Detect which cell encompasses the target text, then output its (X, Y) center coordinate. 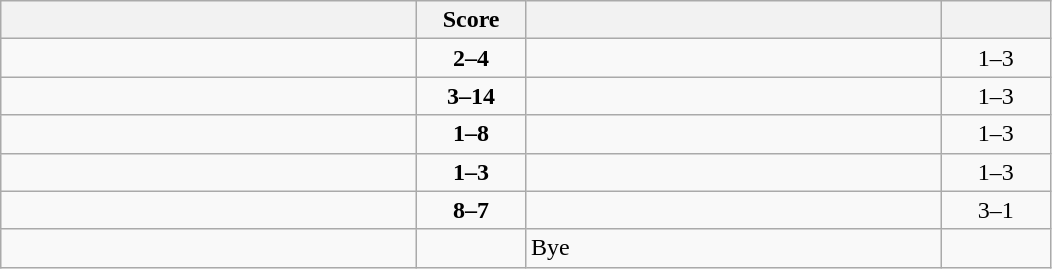
1–8 (472, 134)
3–1 (996, 210)
Bye (733, 248)
8–7 (472, 210)
Score (472, 20)
2–4 (472, 58)
3–14 (472, 96)
